Output the [x, y] coordinate of the center of the cell containing the given text.  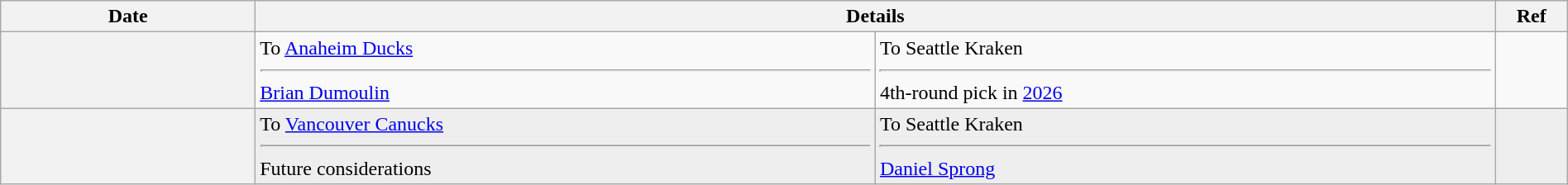
Ref [1532, 17]
To Seattle KrakenDaniel Sprong [1185, 146]
Details [875, 17]
To Seattle Kraken4th-round pick in 2026 [1185, 70]
To Vancouver CanucksFuture considerations [566, 146]
Date [128, 17]
To Anaheim DucksBrian Dumoulin [566, 70]
